Extract the (x, y) coordinate from the center of the cell holding the provided text.  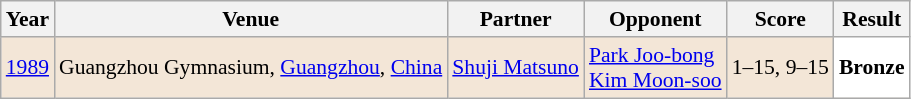
Result (872, 19)
Score (780, 19)
Opponent (656, 19)
1–15, 9–15 (780, 68)
Venue (250, 19)
Partner (516, 19)
Shuji Matsuno (516, 68)
Year (28, 19)
Bronze (872, 68)
Park Joo-bong Kim Moon-soo (656, 68)
1989 (28, 68)
Guangzhou Gymnasium, Guangzhou, China (250, 68)
